Provide the (x, y) coordinate of the cell's center where the given text is located.  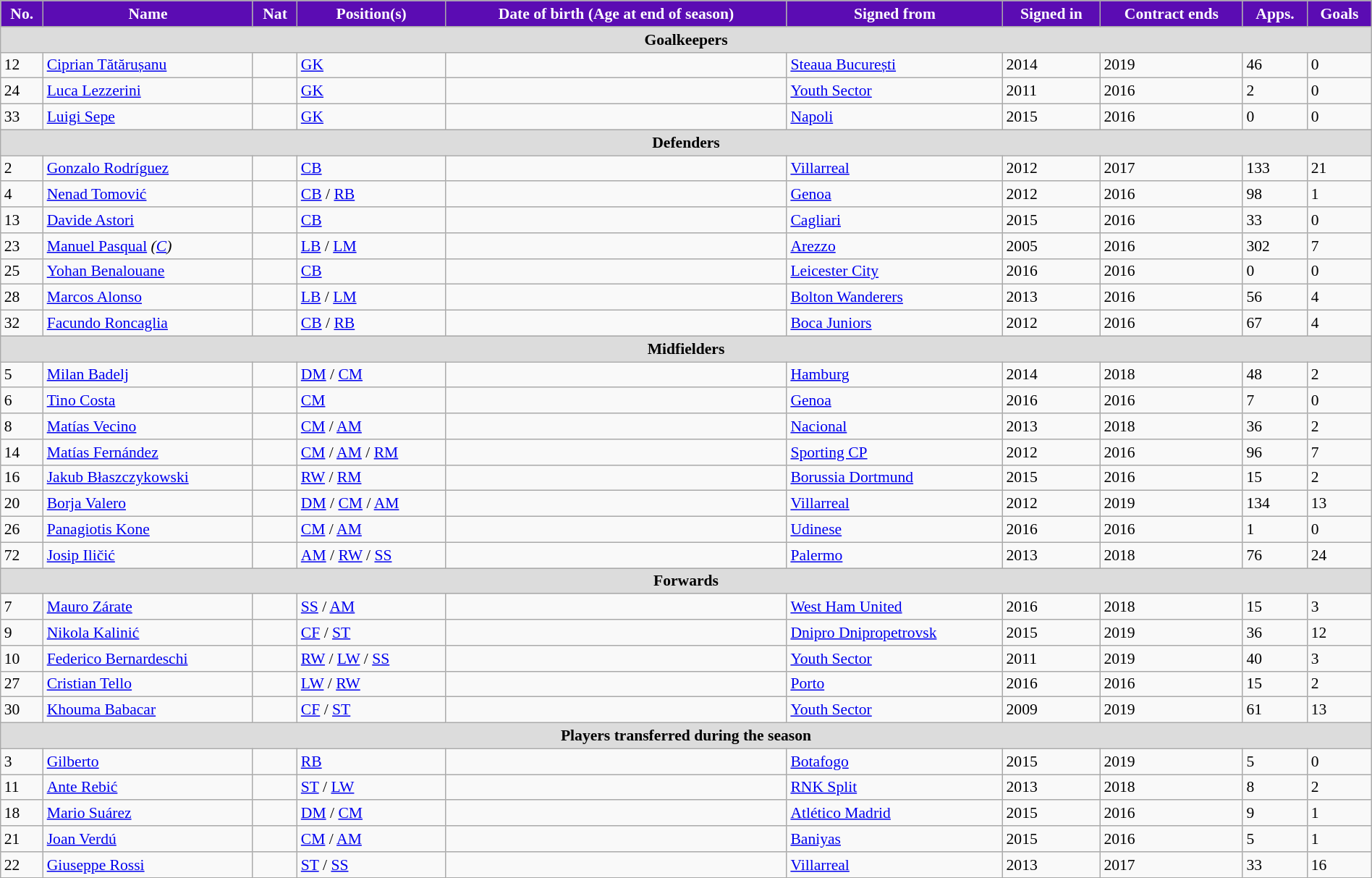
Panagiotis Kone (148, 530)
22 (22, 865)
Yohan Benalouane (148, 271)
Goals (1340, 14)
Hamburg (894, 375)
76 (1275, 555)
RNK Split (894, 788)
26 (22, 530)
Forwards (686, 581)
Matías Vecino (148, 426)
Khouma Babacar (148, 710)
Mauro Zárate (148, 607)
ST / SS (372, 865)
Position(s) (372, 14)
25 (22, 271)
Davide Astori (148, 220)
Manuel Pasqual (C) (148, 246)
DM / CM / AM (372, 504)
Midfielders (686, 349)
Name (148, 14)
Dnipro Dnipropetrovsk (894, 633)
18 (22, 814)
Federico Bernardeschi (148, 659)
Jakub Błaszczykowski (148, 478)
ST / LW (372, 788)
10 (22, 659)
Steaua București (894, 65)
96 (1275, 452)
Atlético Madrid (894, 814)
Palermo (894, 555)
Botafogo (894, 761)
Leicester City (894, 271)
134 (1275, 504)
Ciprian Tătărușanu (148, 65)
28 (22, 297)
CM (372, 401)
No. (22, 14)
Ante Rebić (148, 788)
30 (22, 710)
SS / AM (372, 607)
Sporting CP (894, 452)
RW / LW / SS (372, 659)
20 (22, 504)
LW / RW (372, 684)
Cristian Tello (148, 684)
61 (1275, 710)
RB (372, 761)
Porto (894, 684)
Baniyas (894, 839)
Josip Iličić (148, 555)
Tino Costa (148, 401)
11 (22, 788)
Nikola Kalinić (148, 633)
Borussia Dortmund (894, 478)
Luigi Sepe (148, 117)
RW / RM (372, 478)
98 (1275, 195)
Contract ends (1171, 14)
302 (1275, 246)
Nat (275, 14)
2005 (1052, 246)
Marcos Alonso (148, 297)
46 (1275, 65)
Defenders (686, 143)
40 (1275, 659)
Boca Juniors (894, 324)
Nacional (894, 426)
AM / RW / SS (372, 555)
6 (22, 401)
West Ham United (894, 607)
72 (22, 555)
56 (1275, 297)
Signed in (1052, 14)
Luca Lezzerini (148, 91)
Players transferred during the season (686, 736)
Borja Valero (148, 504)
Joan Verdú (148, 839)
Date of birth (Age at end of season) (617, 14)
Arezzo (894, 246)
32 (22, 324)
Cagliari (894, 220)
Nenad Tomović (148, 195)
14 (22, 452)
Goalkeepers (686, 40)
23 (22, 246)
48 (1275, 375)
Udinese (894, 530)
67 (1275, 324)
2009 (1052, 710)
Bolton Wanderers (894, 297)
133 (1275, 169)
Matías Fernández (148, 452)
Mario Suárez (148, 814)
Napoli (894, 117)
27 (22, 684)
Gonzalo Rodríguez (148, 169)
Giuseppe Rossi (148, 865)
Facundo Roncaglia (148, 324)
Gilberto (148, 761)
Milan Badelj (148, 375)
Signed from (894, 14)
Apps. (1275, 14)
CM / AM / RM (372, 452)
